Capture the cell that displays the provided text and extract its [x, y] central coordinate. 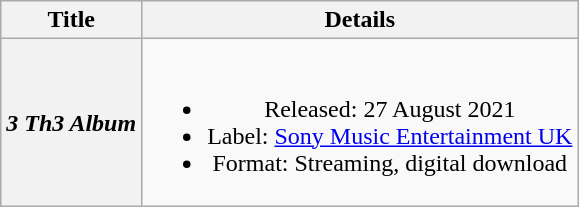
3 Th3 Album [72, 122]
Title [72, 20]
Details [360, 20]
Released: 27 August 2021Label: Sony Music Entertainment UKFormat: Streaming, digital download [360, 122]
